Capture the cell that displays the provided text and extract its (x, y) central coordinate. 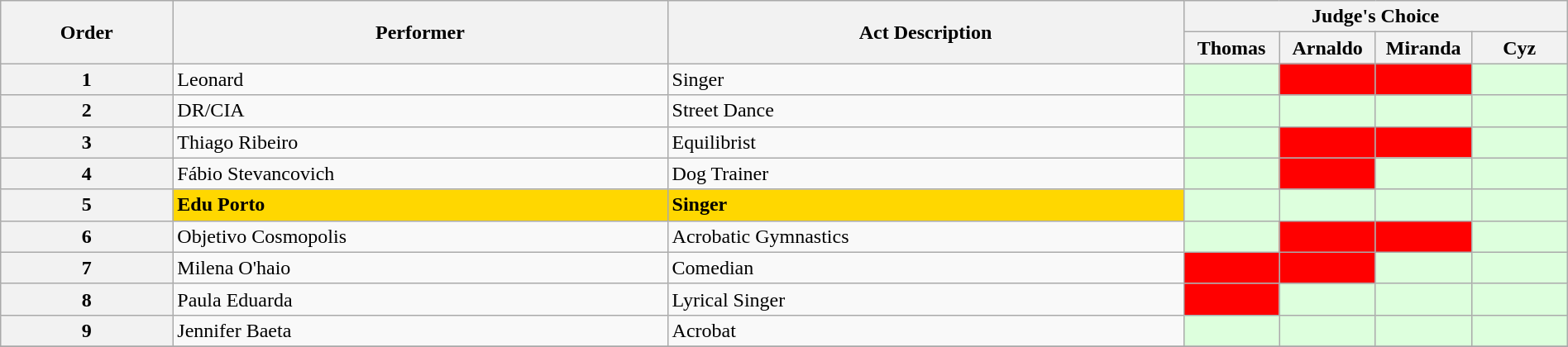
Acrobatic Gymnastics (925, 236)
DR/CIA (420, 111)
Arnaldo (1327, 48)
Thiago Ribeiro (420, 142)
Miranda (1423, 48)
6 (87, 236)
4 (87, 173)
Paula Eduarda (420, 299)
Judge's Choice (1375, 17)
8 (87, 299)
Lyrical Singer (925, 299)
Acrobat (925, 330)
Performer (420, 32)
Leonard (420, 79)
Dog Trainer (925, 173)
9 (87, 330)
Cyz (1519, 48)
Edu Porto (420, 205)
Milena O'haio (420, 268)
Equilibrist (925, 142)
1 (87, 79)
7 (87, 268)
Order (87, 32)
Thomas (1231, 48)
3 (87, 142)
Objetivo Cosmopolis (420, 236)
5 (87, 205)
2 (87, 111)
Fábio Stevancovich (420, 173)
Street Dance (925, 111)
Comedian (925, 268)
Act Description (925, 32)
Jennifer Baeta (420, 330)
